Scan for the cell matching the given text and deliver its [x, y] coordinate at center. 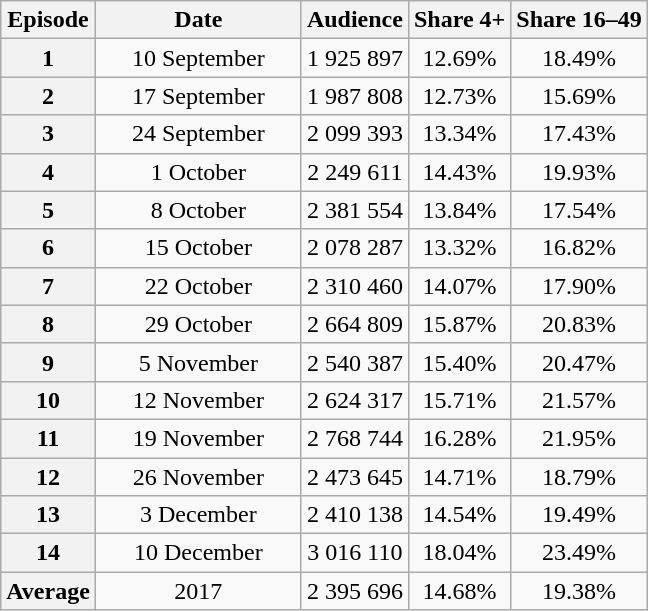
2 381 554 [354, 210]
23.49% [580, 553]
2017 [198, 591]
29 October [198, 324]
2 624 317 [354, 400]
24 September [198, 134]
11 [48, 438]
19.49% [580, 515]
10 September [198, 58]
13 [48, 515]
14.68% [459, 591]
17.43% [580, 134]
5 November [198, 362]
5 [48, 210]
1 925 897 [354, 58]
7 [48, 286]
19.38% [580, 591]
2 078 287 [354, 248]
2 249 611 [354, 172]
14 [48, 553]
4 [48, 172]
Share 16–49 [580, 20]
Share 4+ [459, 20]
19.93% [580, 172]
1 987 808 [354, 96]
17 September [198, 96]
6 [48, 248]
13.34% [459, 134]
12.73% [459, 96]
2 310 460 [354, 286]
1 October [198, 172]
2 [48, 96]
2 664 809 [354, 324]
18.49% [580, 58]
10 [48, 400]
12.69% [459, 58]
2 099 393 [354, 134]
Date [198, 20]
15.71% [459, 400]
2 410 138 [354, 515]
2 768 744 [354, 438]
17.90% [580, 286]
21.57% [580, 400]
2 473 645 [354, 477]
Audience [354, 20]
14.71% [459, 477]
20.47% [580, 362]
Average [48, 591]
13.84% [459, 210]
18.04% [459, 553]
26 November [198, 477]
3 016 110 [354, 553]
2 540 387 [354, 362]
2 395 696 [354, 591]
19 November [198, 438]
16.28% [459, 438]
3 [48, 134]
16.82% [580, 248]
10 December [198, 553]
1 [48, 58]
Episode [48, 20]
15.40% [459, 362]
3 December [198, 515]
15.69% [580, 96]
12 [48, 477]
17.54% [580, 210]
13.32% [459, 248]
14.54% [459, 515]
22 October [198, 286]
9 [48, 362]
12 November [198, 400]
14.07% [459, 286]
8 October [198, 210]
8 [48, 324]
18.79% [580, 477]
15 October [198, 248]
15.87% [459, 324]
21.95% [580, 438]
20.83% [580, 324]
14.43% [459, 172]
